Provide the [x, y] coordinate of the cell's center where the given text is located.  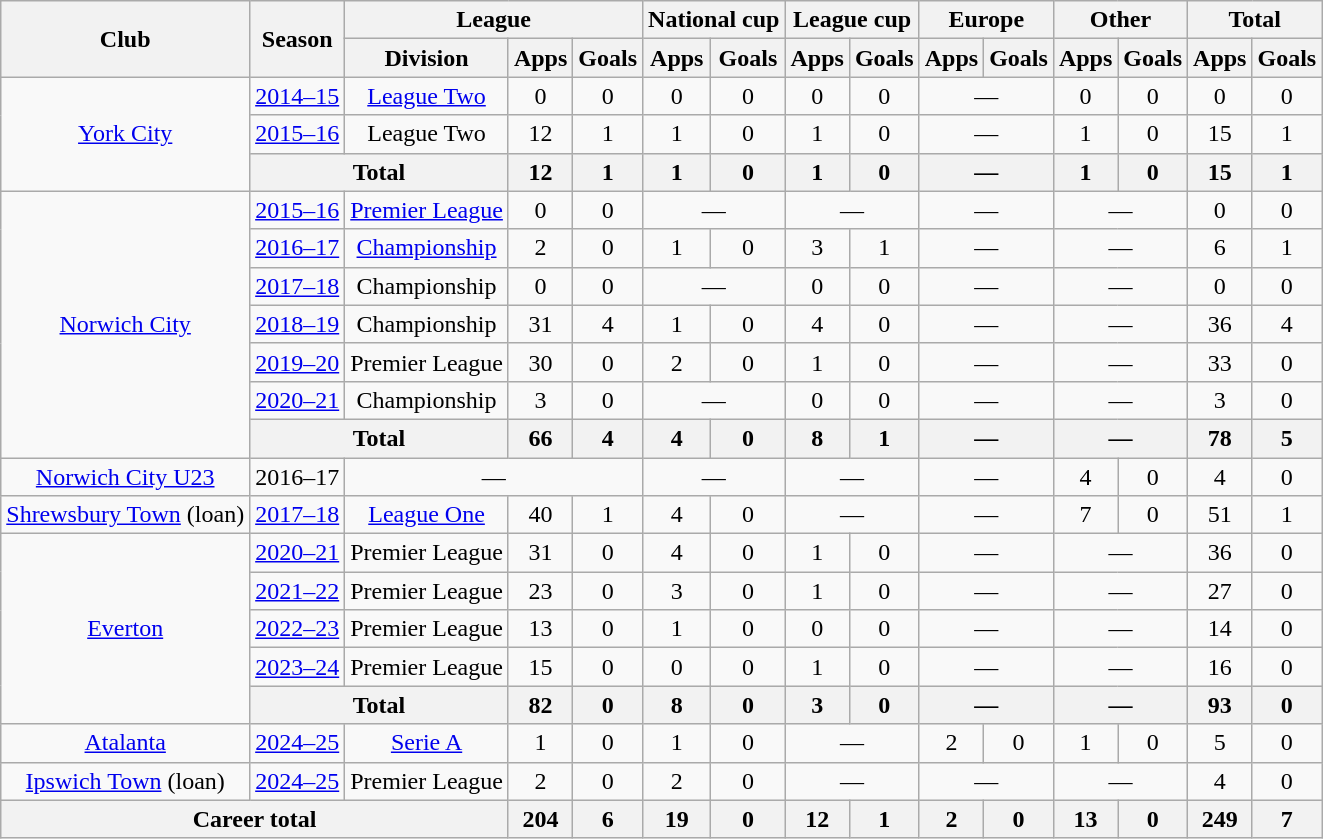
2022–23 [298, 629]
33 [1220, 362]
27 [1220, 591]
League cup [852, 20]
51 [1220, 515]
Other [1120, 20]
Shrewsbury Town (loan) [126, 515]
30 [540, 362]
Ipswich Town (loan) [126, 781]
249 [1220, 819]
York City [126, 134]
2021–22 [298, 591]
Club [126, 39]
93 [1220, 705]
League One [427, 515]
2019–20 [298, 362]
2018–19 [298, 324]
Norwich City U23 [126, 477]
14 [1220, 629]
2023–24 [298, 667]
Everton [126, 629]
16 [1220, 667]
Serie A [427, 743]
78 [1220, 438]
Norwich City [126, 324]
82 [540, 705]
19 [677, 819]
204 [540, 819]
40 [540, 515]
Division [427, 58]
Career total [255, 819]
Season [298, 39]
Atalanta [126, 743]
23 [540, 591]
Europe [986, 20]
2014–15 [298, 96]
National cup [714, 20]
League [494, 20]
66 [540, 438]
